Capture the cell that displays the provided text and extract its (X, Y) central coordinate. 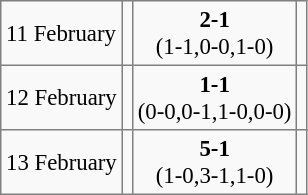
12 February (62, 97)
11 February (62, 33)
1-1(0-0,0-1,1-0,0-0) (214, 97)
5-1(1-0,3-1,1-0) (214, 162)
2-1(1-1,0-0,1-0) (214, 33)
13 February (62, 162)
